Pinpoint the cell where the given text exists, returning its (X, Y) midpoint coordinate. 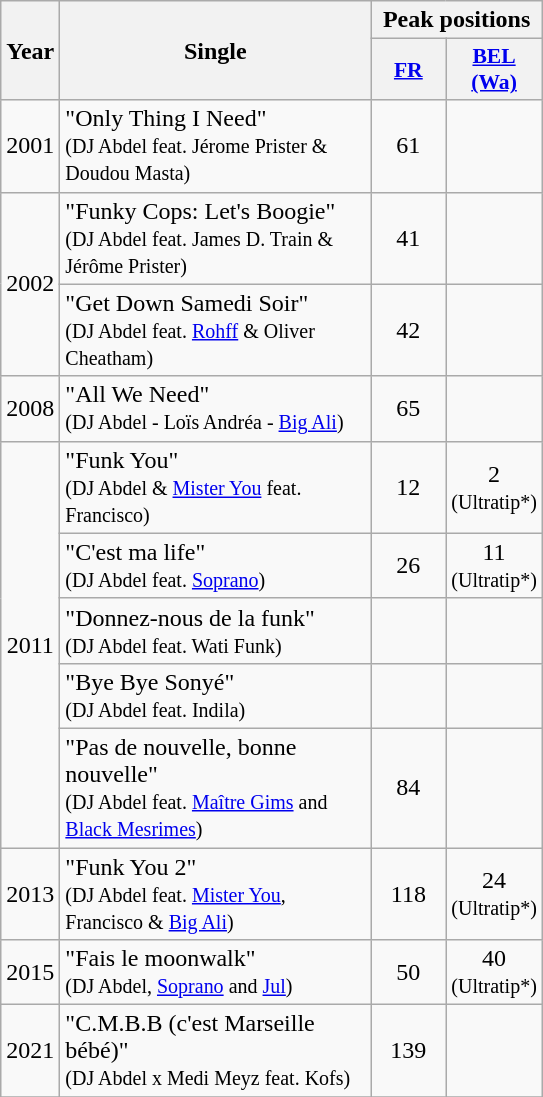
"All We Need" (DJ Abdel - Loïs Andréa - Big Ali) (216, 408)
50 (408, 972)
"Bye Bye Sonyé" (DJ Abdel feat. Indila) (216, 696)
42 (408, 330)
"C'est ma life" (DJ Abdel feat. Soprano) (216, 566)
"Funk You 2" (DJ Abdel feat. Mister You, Francisco & Big Ali) (216, 894)
84 (408, 788)
41 (408, 238)
2008 (30, 408)
Single (216, 50)
2(Ultratip*) (494, 487)
11(Ultratip*) (494, 566)
2001 (30, 146)
26 (408, 566)
2021 (30, 1051)
40(Ultratip*) (494, 972)
BEL (Wa) (494, 70)
"Only Thing I Need" (DJ Abdel feat. Jérome Prister & Doudou Masta) (216, 146)
139 (408, 1051)
24(Ultratip*) (494, 894)
"Funky Cops: Let's Boogie" (DJ Abdel feat. James D. Train & Jérôme Prister) (216, 238)
FR (408, 70)
2015 (30, 972)
"Pas de nouvelle, bonne nouvelle" (DJ Abdel feat. Maître Gims and Black Mesrimes) (216, 788)
2002 (30, 284)
"Donnez-nous de la funk" (DJ Abdel feat. Wati Funk) (216, 630)
61 (408, 146)
2013 (30, 894)
"Funk You" (DJ Abdel & Mister You feat. Francisco) (216, 487)
"Get Down Samedi Soir" (DJ Abdel feat. Rohff & Oliver Cheatham) (216, 330)
"C.M.B.B (c'est Marseille bébé)" (DJ Abdel x Medi Meyz feat. Kofs) (216, 1051)
Peak positions (456, 20)
Year (30, 50)
118 (408, 894)
2011 (30, 644)
"Fais le moonwalk" (DJ Abdel, Soprano and Jul) (216, 972)
65 (408, 408)
12 (408, 487)
